Locate the cell with the specified text and output its [x, y] center coordinate. 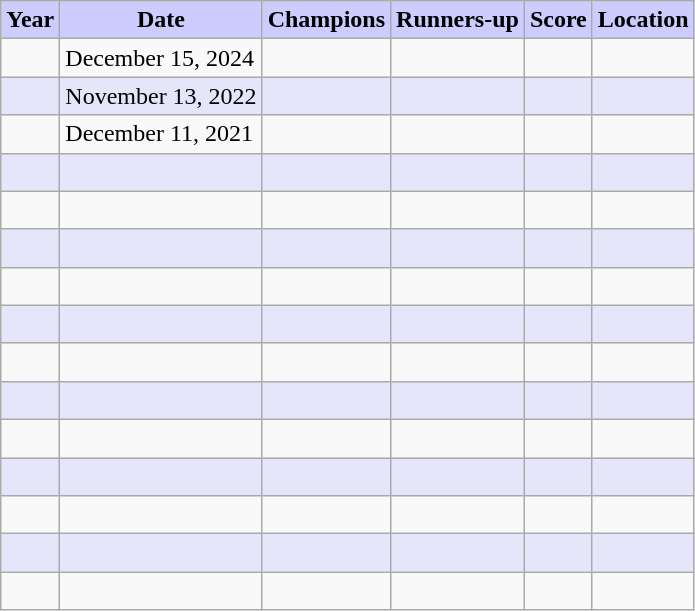
December 15, 2024 [161, 58]
Year [30, 20]
December 11, 2021 [161, 134]
Date [161, 20]
Champions [326, 20]
Location [643, 20]
November 13, 2022 [161, 96]
Score [558, 20]
Runners-up [458, 20]
